Identify which cell holds the provided text, then report its [x, y] central coordinate. 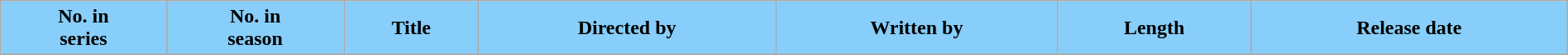
Written by [916, 28]
No. inseries [84, 28]
Length [1154, 28]
Directed by [627, 28]
Title [411, 28]
Release date [1409, 28]
No. inseason [255, 28]
